Detect which cell encompasses the target text, then output its [x, y] center coordinate. 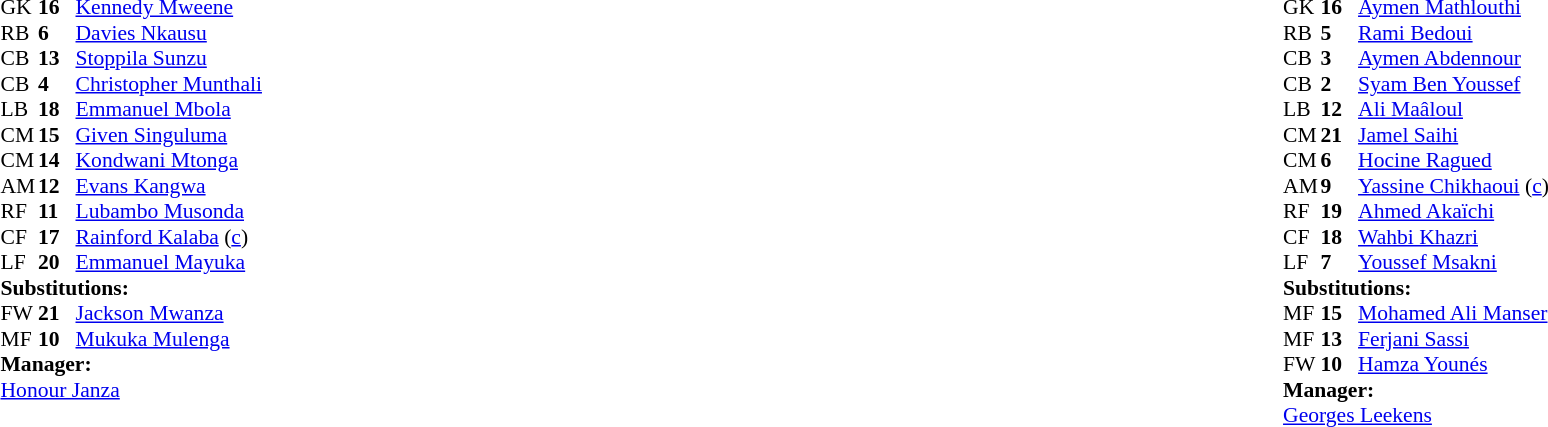
20 [57, 263]
Emmanuel Mayuka [172, 263]
14 [57, 161]
19 [1340, 211]
Christopher Munthali [172, 84]
Stoppila Sunzu [172, 59]
Given Singuluma [172, 135]
Davies Nkausu [172, 33]
Lubambo Musonda [172, 211]
2 [1340, 84]
Jackson Mwanza [172, 313]
Substitutions: [134, 288]
4 [57, 84]
3 [1340, 59]
Mukuka Mulenga [172, 339]
17 [57, 237]
Emmanuel Mbola [172, 109]
9 [1340, 186]
Evans Kangwa [172, 186]
Honour Janza [134, 390]
11 [57, 211]
5 [1340, 33]
Rainford Kalaba (c) [172, 237]
Kondwani Mtonga [172, 161]
Manager: [134, 365]
7 [1340, 263]
